Return the [x, y] coordinate for the center point of the cell that contains the specified text.  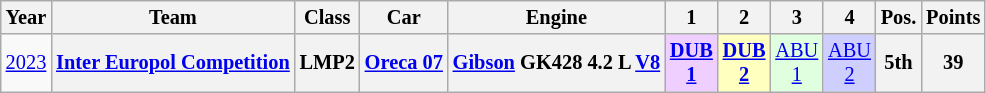
ABU2 [850, 63]
4 [850, 17]
5th [898, 63]
ABU1 [796, 63]
DUB2 [744, 63]
Gibson GK428 4.2 L V8 [556, 63]
Inter Europol Competition [172, 63]
Class [328, 17]
3 [796, 17]
2023 [26, 63]
Team [172, 17]
Car [404, 17]
Points [953, 17]
Year [26, 17]
Pos. [898, 17]
2 [744, 17]
DUB1 [692, 63]
LMP2 [328, 63]
Engine [556, 17]
39 [953, 63]
1 [692, 17]
Oreca 07 [404, 63]
